Identify which cell holds the provided text, then report its [X, Y] central coordinate. 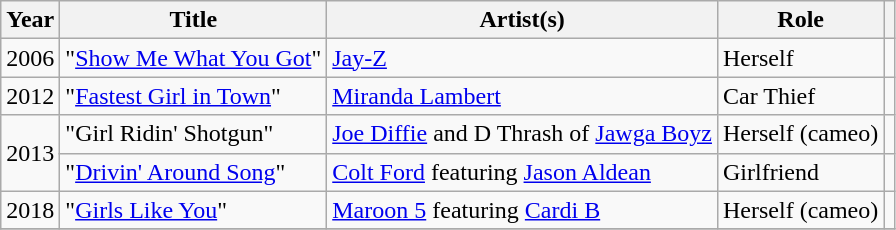
Herself [800, 58]
"Show Me What You Got" [194, 58]
Car Thief [800, 96]
Joe Diffie and D Thrash of Jawga Boyz [522, 134]
"Fastest Girl in Town" [194, 96]
2013 [30, 153]
Maroon 5 featuring Cardi B [522, 210]
Title [194, 20]
Year [30, 20]
Role [800, 20]
2018 [30, 210]
Artist(s) [522, 20]
Jay-Z [522, 58]
Miranda Lambert [522, 96]
2006 [30, 58]
2012 [30, 96]
Girlfriend [800, 172]
"Drivin' Around Song" [194, 172]
Colt Ford featuring Jason Aldean [522, 172]
"Girl Ridin' Shotgun" [194, 134]
"Girls Like You" [194, 210]
